Capture the cell that displays the provided text and extract its (X, Y) central coordinate. 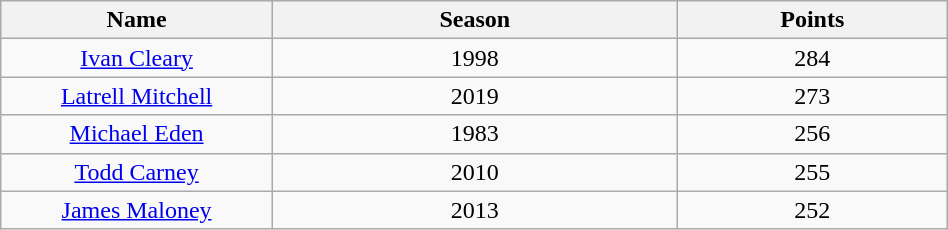
Latrell Mitchell (137, 96)
Season (474, 20)
255 (812, 172)
1998 (474, 58)
2019 (474, 96)
Name (137, 20)
James Maloney (137, 210)
Ivan Cleary (137, 58)
256 (812, 134)
252 (812, 210)
284 (812, 58)
2013 (474, 210)
1983 (474, 134)
273 (812, 96)
Points (812, 20)
2010 (474, 172)
Todd Carney (137, 172)
Michael Eden (137, 134)
